Pinpoint the cell where the given text exists, returning its [X, Y] midpoint coordinate. 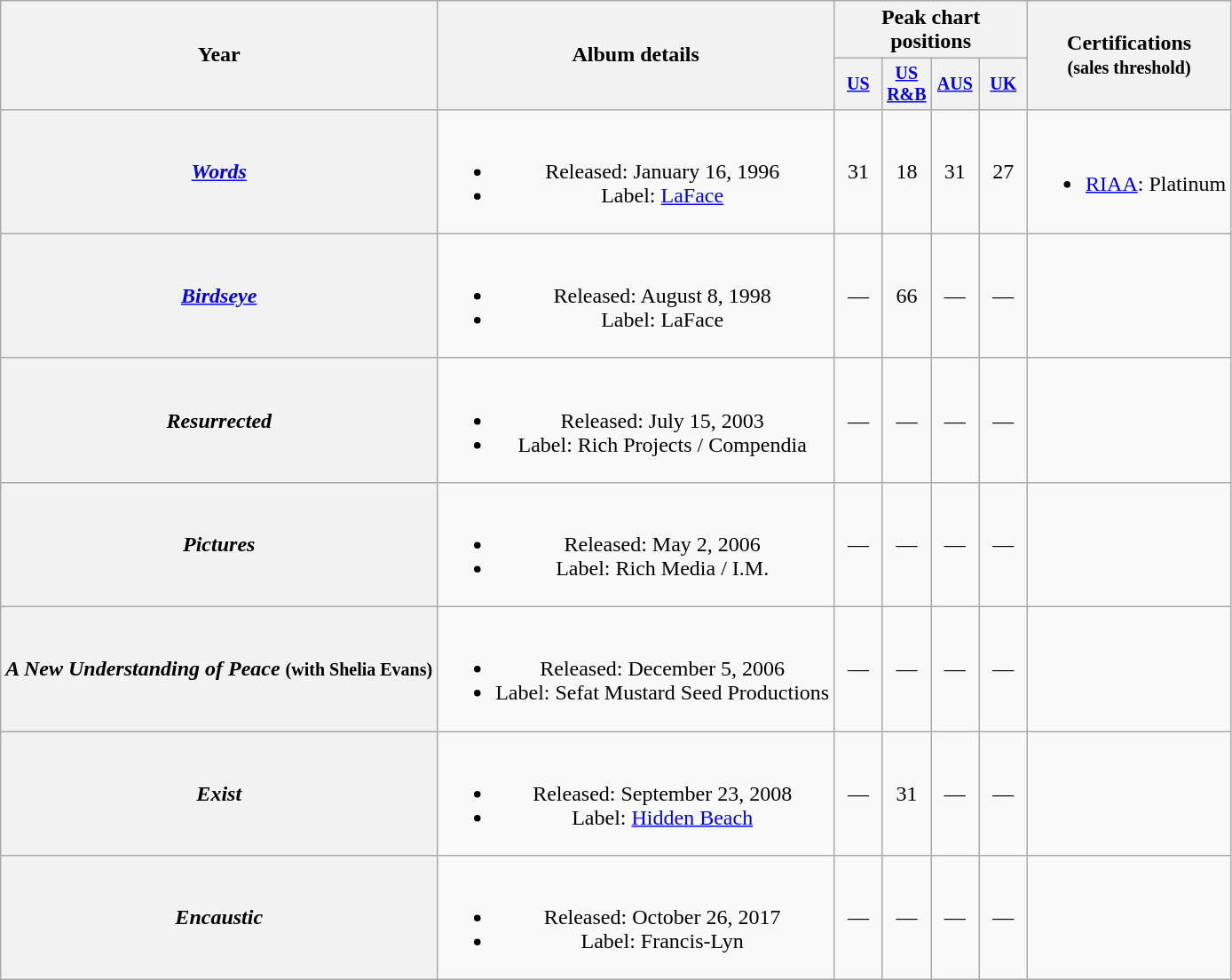
Words [219, 171]
USR&B [906, 83]
UK [1003, 83]
Released: October 26, 2017Label: Francis-Lyn [636, 918]
US [858, 83]
Year [219, 55]
27 [1003, 171]
RIAA: Platinum [1129, 171]
Released: August 8, 1998Label: LaFace [636, 296]
Encaustic [219, 918]
Released: December 5, 2006Label: Sefat Mustard Seed Productions [636, 669]
AUS [955, 83]
66 [906, 296]
Released: September 23, 2008Label: Hidden Beach [636, 794]
Pictures [219, 544]
Released: July 15, 2003Label: Rich Projects / Compendia [636, 420]
18 [906, 171]
Released: January 16, 1996Label: LaFace [636, 171]
Certifications(sales threshold) [1129, 55]
Album details [636, 55]
Birdseye [219, 296]
Released: May 2, 2006Label: Rich Media / I.M. [636, 544]
A New Understanding of Peace (with Shelia Evans) [219, 669]
Exist [219, 794]
Peak chart positions [931, 30]
Resurrected [219, 420]
